Find where the given text appears and provide that cell's center as (X, Y) coordinate. 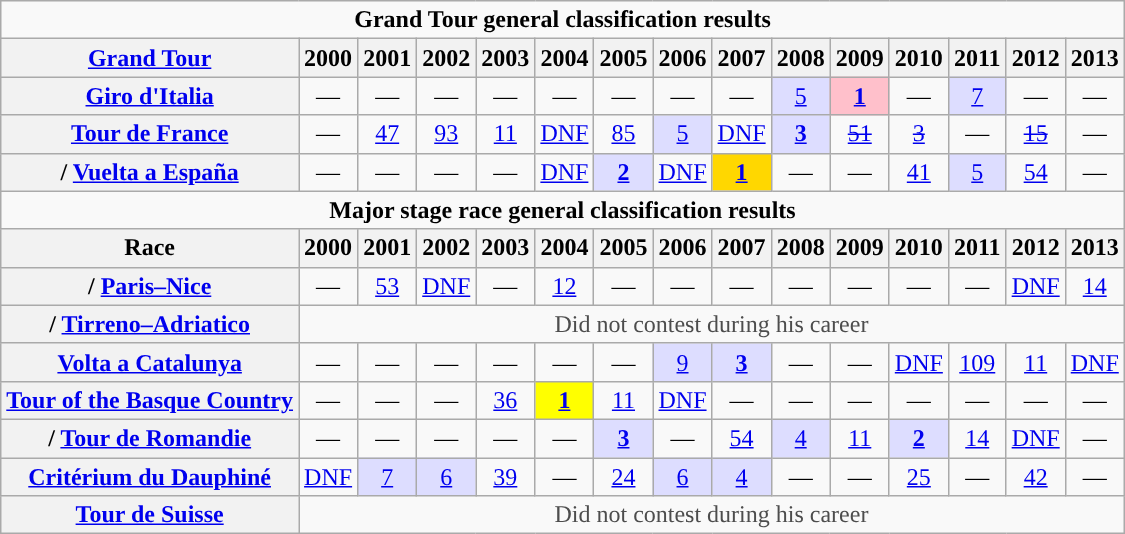
85 (624, 134)
Tour de France (150, 134)
/ Vuelta a España (150, 172)
24 (624, 477)
41 (918, 172)
Major stage race general classification results (563, 210)
25 (918, 477)
42 (1036, 477)
53 (388, 286)
/ Tirreno–Adriatico (150, 324)
47 (388, 134)
Volta a Catalunya (150, 362)
Grand Tour (150, 58)
Critérium du Dauphiné (150, 477)
9 (682, 362)
51 (860, 134)
Tour of the Basque Country (150, 400)
39 (506, 477)
Giro d'Italia (150, 96)
109 (977, 362)
Race (150, 248)
Grand Tour general classification results (563, 20)
/ Paris–Nice (150, 286)
15 (1036, 134)
36 (506, 400)
Tour de Suisse (150, 515)
/ Tour de Romandie (150, 438)
12 (564, 286)
93 (446, 134)
